Find where the given text appears and provide that cell's center as (x, y) coordinate. 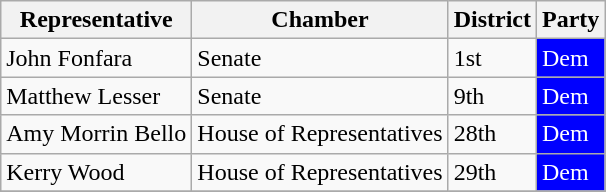
Kerry Wood (96, 172)
Chamber (320, 20)
Matthew Lesser (96, 96)
28th (492, 134)
Party (571, 20)
1st (492, 58)
District (492, 20)
9th (492, 96)
John Fonfara (96, 58)
Representative (96, 20)
29th (492, 172)
Amy Morrin Bello (96, 134)
